Scan for the cell matching the given text and deliver its (X, Y) coordinate at center. 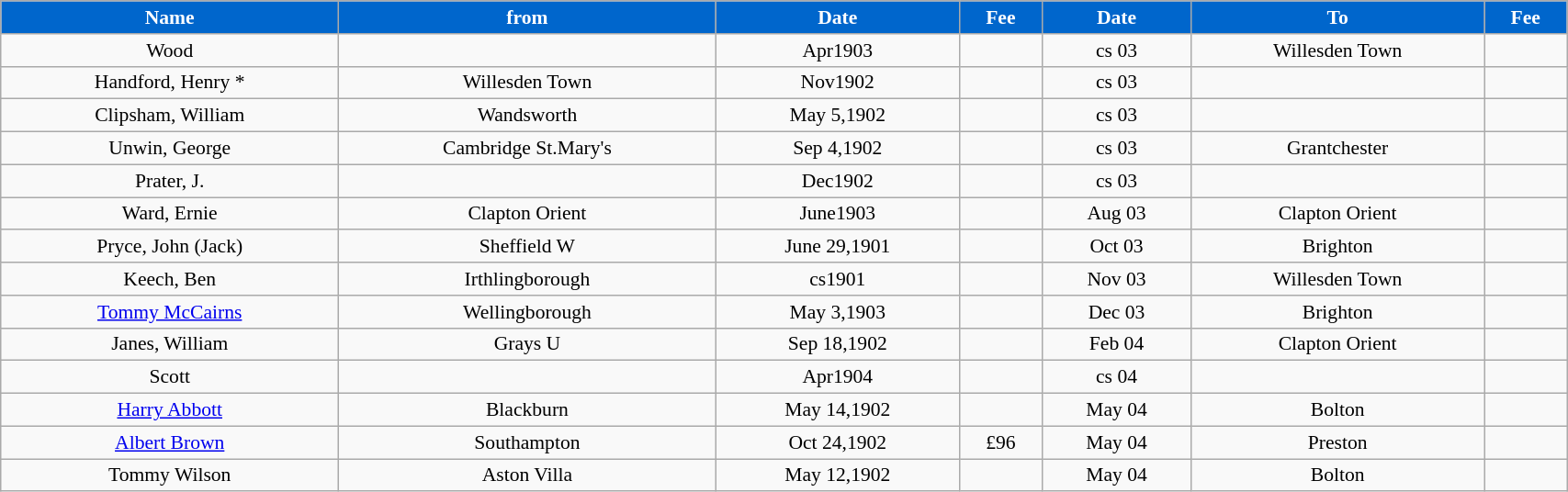
May 5,1902 (838, 116)
May 14,1902 (838, 410)
Ward, Ernie (170, 214)
Dec 03 (1116, 312)
Prater, J. (170, 181)
cs1901 (838, 279)
Dec1902 (838, 181)
Blackburn (527, 410)
Nov 03 (1116, 279)
Wood (170, 50)
Scott (170, 377)
Aug 03 (1116, 214)
Tommy Wilson (170, 475)
Apr1903 (838, 50)
Handford, Henry * (170, 83)
June 29,1901 (838, 247)
May 3,1903 (838, 312)
Grantchester (1337, 149)
Janes, William (170, 344)
Apr1904 (838, 377)
Wellingborough (527, 312)
Pryce, John (Jack) (170, 247)
Oct 03 (1116, 247)
June1903 (838, 214)
Southampton (527, 442)
Wandsworth (527, 116)
Harry Abbott (170, 410)
To (1337, 17)
Albert Brown (170, 442)
Nov1902 (838, 83)
Sheffield W (527, 247)
Aston Villa (527, 475)
Keech, Ben (170, 279)
Grays U (527, 344)
£96 (1000, 442)
Feb 04 (1116, 344)
Name (170, 17)
cs 04 (1116, 377)
Unwin, George (170, 149)
Tommy McCairns (170, 312)
Sep 4,1902 (838, 149)
Preston (1337, 442)
Sep 18,1902 (838, 344)
Clipsham, William (170, 116)
May 12,1902 (838, 475)
from (527, 17)
Cambridge St.Mary's (527, 149)
Oct 24,1902 (838, 442)
Irthlingborough (527, 279)
